Detect which cell encompasses the target text, then output its (X, Y) center coordinate. 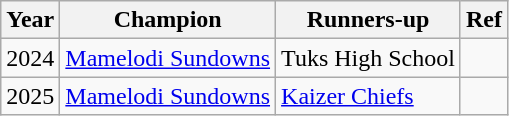
2024 (30, 58)
Kaizer Chiefs (368, 96)
2025 (30, 96)
Champion (168, 20)
Runners-up (368, 20)
Tuks High School (368, 58)
Year (30, 20)
Ref (484, 20)
